Determine the [X, Y] coordinate at the center of the cell enclosing the given text.  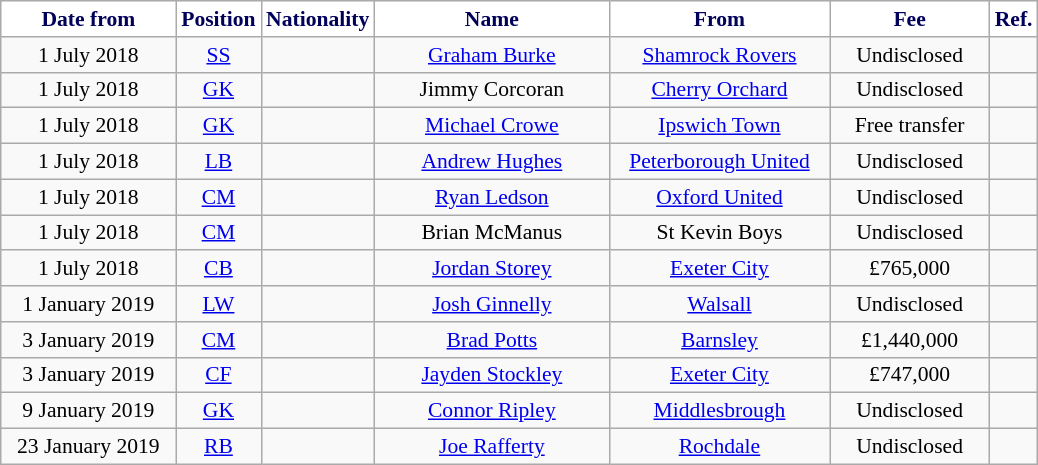
Ref. [1014, 19]
SS [218, 55]
£747,000 [910, 375]
Michael Crowe [492, 126]
Walsall [719, 304]
CF [218, 375]
LW [218, 304]
Jordan Storey [492, 269]
CB [218, 269]
£1,440,000 [910, 340]
Position [218, 19]
Andrew Hughes [492, 162]
Jimmy Corcoran [492, 90]
Cherry Orchard [719, 90]
1 January 2019 [88, 304]
Oxford United [719, 197]
Brad Potts [492, 340]
Rochdale [719, 447]
Jayden Stockley [492, 375]
Josh Ginnelly [492, 304]
St Kevin Boys [719, 233]
LB [218, 162]
Date from [88, 19]
RB [218, 447]
Middlesbrough [719, 411]
Name [492, 19]
Nationality [318, 19]
9 January 2019 [88, 411]
Barnsley [719, 340]
Connor Ripley [492, 411]
Ryan Ledson [492, 197]
23 January 2019 [88, 447]
Peterborough United [719, 162]
From [719, 19]
£765,000 [910, 269]
Brian McManus [492, 233]
Free transfer [910, 126]
Ipswich Town [719, 126]
Fee [910, 19]
Joe Rafferty [492, 447]
Shamrock Rovers [719, 55]
Graham Burke [492, 55]
